Return (X, Y) of the center of cell containing provided text 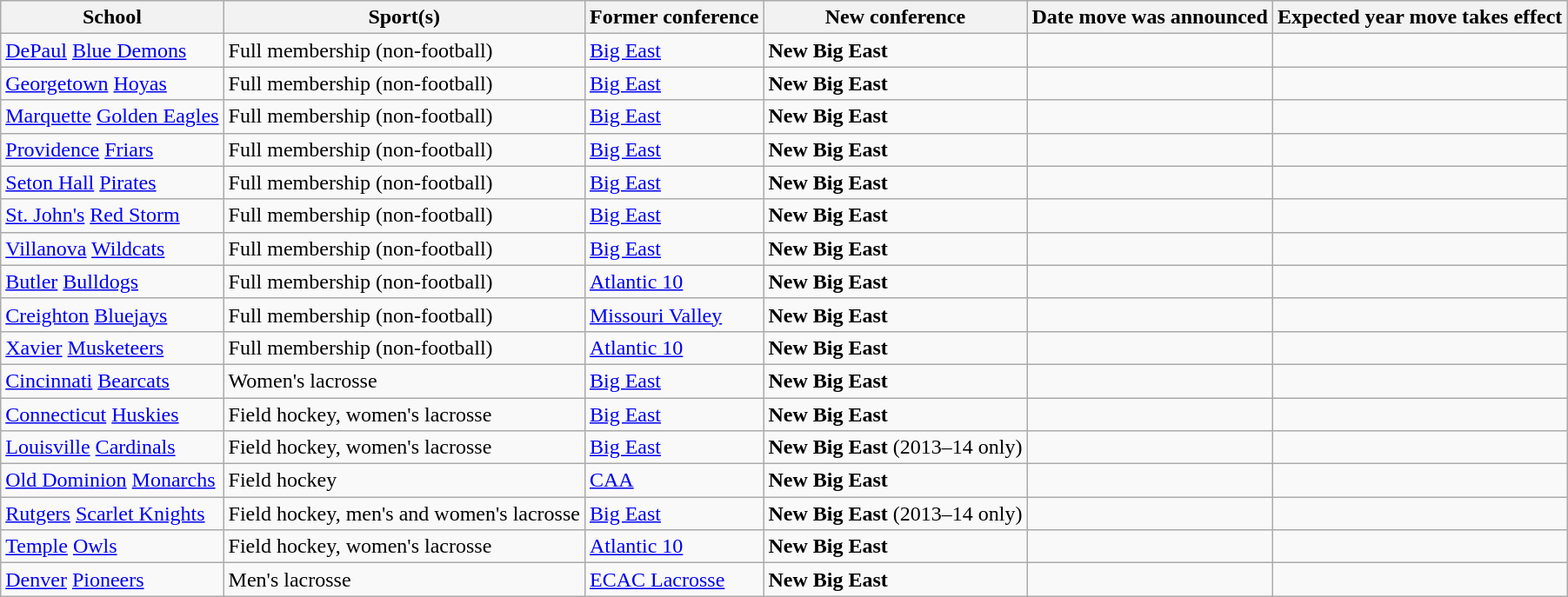
Date move was announced (1150, 17)
ECAC Lacrosse (673, 580)
Old Dominion Monarchs (112, 481)
Field hockey, men's and women's lacrosse (404, 514)
New conference (896, 17)
Villanova Wildcats (112, 249)
Providence Friars (112, 149)
DePaul Blue Demons (112, 50)
Former conference (673, 17)
Georgetown Hoyas (112, 83)
Temple Owls (112, 547)
Denver Pioneers (112, 580)
Cincinnati Bearcats (112, 381)
Xavier Musketeers (112, 348)
Louisville Cardinals (112, 448)
St. John's Red Storm (112, 216)
Connecticut Huskies (112, 415)
Butler Bulldogs (112, 282)
Sport(s) (404, 17)
Expected year move takes effect (1419, 17)
Rutgers Scarlet Knights (112, 514)
Creighton Bluejays (112, 315)
Missouri Valley (673, 315)
Field hockey (404, 481)
Marquette Golden Eagles (112, 116)
School (112, 17)
Men's lacrosse (404, 580)
Women's lacrosse (404, 381)
Seton Hall Pirates (112, 182)
CAA (673, 481)
